From the cell containing the given text, extract its center point as [X, Y] coordinate. 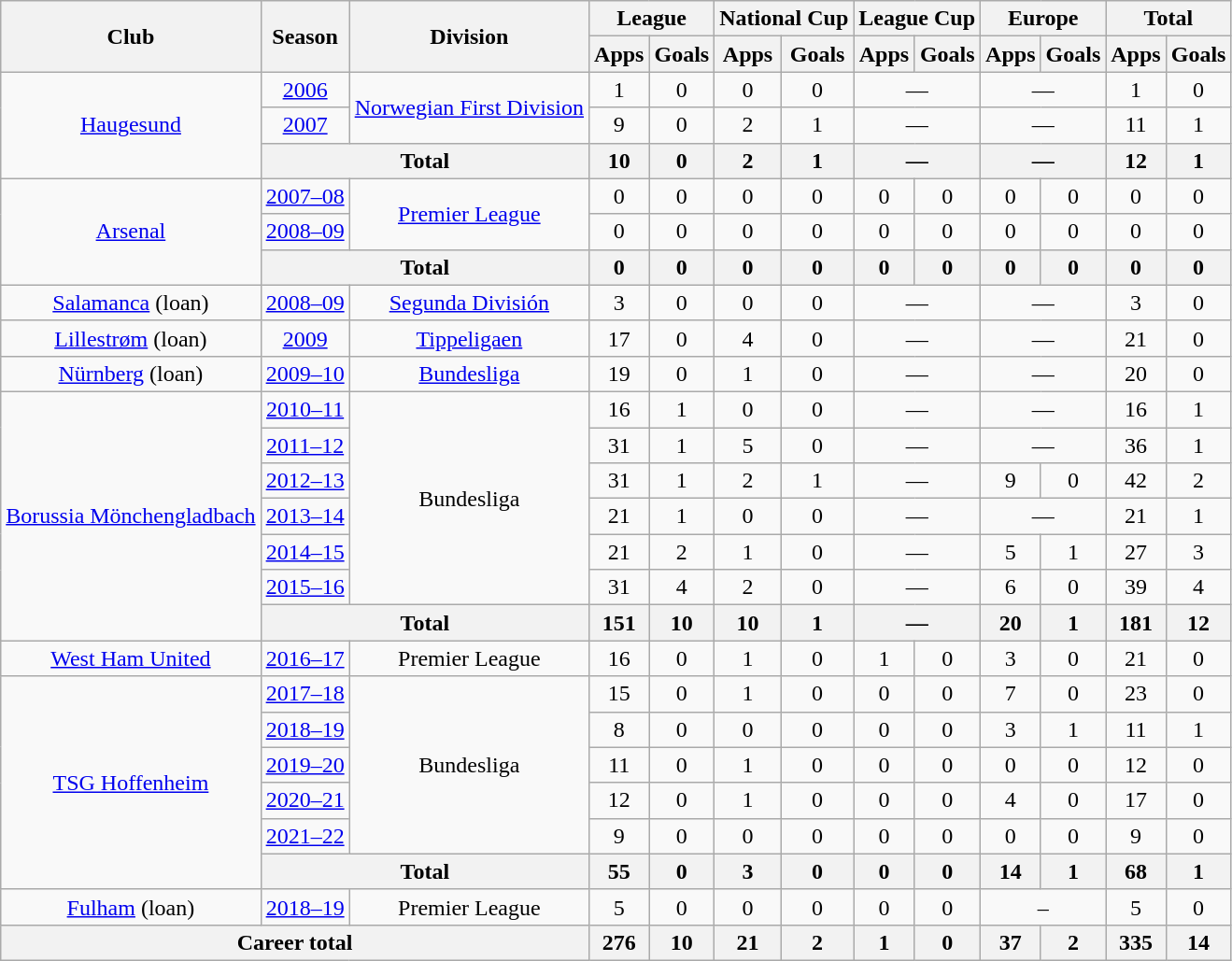
Arsenal [131, 232]
8 [619, 729]
2011–12 [304, 445]
68 [1136, 871]
27 [1136, 552]
Nürnberg (loan) [131, 374]
Season [304, 36]
2007 [304, 125]
37 [1011, 942]
2021–22 [304, 836]
Tippeligaen [469, 338]
2013–14 [304, 516]
Salamanca (loan) [131, 303]
276 [619, 942]
2007–08 [304, 196]
Club [131, 36]
2019–20 [304, 765]
League [652, 19]
2016–17 [304, 658]
Borussia Mönchengladbach [131, 516]
2012–13 [304, 481]
Fulham (loan) [131, 907]
League Cup [917, 19]
335 [1136, 942]
2020–21 [304, 800]
TSG Hoffenheim [131, 783]
2010–11 [304, 409]
West Ham United [131, 658]
2006 [304, 90]
Lillestrøm (loan) [131, 338]
15 [619, 694]
151 [619, 623]
2015–16 [304, 587]
6 [1011, 587]
19 [619, 374]
2017–18 [304, 694]
Europe [1043, 19]
23 [1136, 694]
Division [469, 36]
Norwegian First Division [469, 107]
– [1043, 907]
55 [619, 871]
2009–10 [304, 374]
Haugesund [131, 125]
39 [1136, 587]
2009 [304, 338]
National Cup [785, 19]
42 [1136, 481]
7 [1011, 694]
Segunda División [469, 303]
2014–15 [304, 552]
Career total [295, 942]
36 [1136, 445]
181 [1136, 623]
